Provide the [X, Y] coordinate of the cell's center where the given text is located.  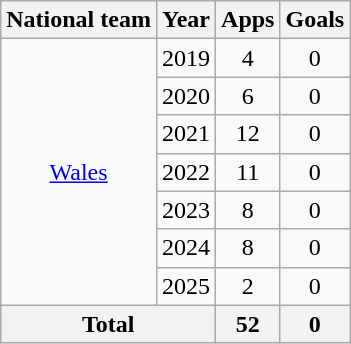
Year [186, 20]
6 [248, 96]
52 [248, 324]
2 [248, 286]
Wales [79, 172]
2021 [186, 134]
2020 [186, 96]
National team [79, 20]
2024 [186, 248]
4 [248, 58]
2025 [186, 286]
Total [108, 324]
Goals [315, 20]
2019 [186, 58]
2022 [186, 172]
12 [248, 134]
11 [248, 172]
Apps [248, 20]
2023 [186, 210]
